From the cell containing the given text, extract its center point as (X, Y) coordinate. 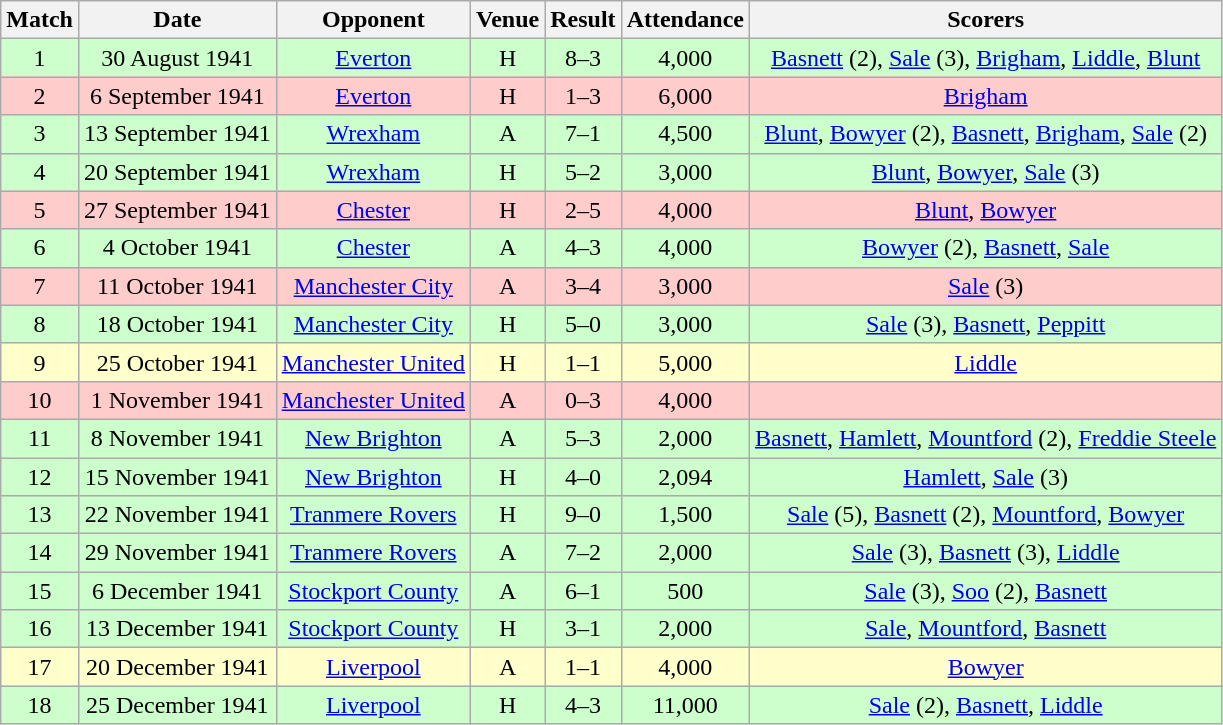
6 September 1941 (177, 96)
Liddle (986, 362)
3–1 (583, 629)
13 (40, 515)
8 (40, 324)
Basnett (2), Sale (3), Brigham, Liddle, Blunt (986, 58)
27 September 1941 (177, 210)
13 December 1941 (177, 629)
Basnett, Hamlett, Mountford (2), Freddie Steele (986, 438)
Sale, Mountford, Basnett (986, 629)
6,000 (685, 96)
22 November 1941 (177, 515)
8–3 (583, 58)
7–2 (583, 553)
Bowyer (2), Basnett, Sale (986, 248)
18 (40, 705)
20 September 1941 (177, 172)
Hamlett, Sale (3) (986, 477)
4 October 1941 (177, 248)
3 (40, 134)
11 (40, 438)
Brigham (986, 96)
Match (40, 20)
0–3 (583, 400)
Sale (3), Soo (2), Basnett (986, 591)
Sale (3), Basnett (3), Liddle (986, 553)
Blunt, Bowyer, Sale (3) (986, 172)
Opponent (373, 20)
1,500 (685, 515)
Result (583, 20)
Bowyer (986, 667)
Venue (508, 20)
3–4 (583, 286)
6 (40, 248)
Sale (3), Basnett, Peppitt (986, 324)
15 (40, 591)
2–5 (583, 210)
5–2 (583, 172)
30 August 1941 (177, 58)
9–0 (583, 515)
7–1 (583, 134)
Sale (3) (986, 286)
18 October 1941 (177, 324)
20 December 1941 (177, 667)
4,500 (685, 134)
11,000 (685, 705)
Scorers (986, 20)
5–0 (583, 324)
Date (177, 20)
29 November 1941 (177, 553)
4–0 (583, 477)
17 (40, 667)
Sale (2), Basnett, Liddle (986, 705)
16 (40, 629)
13 September 1941 (177, 134)
Attendance (685, 20)
8 November 1941 (177, 438)
1–3 (583, 96)
4 (40, 172)
12 (40, 477)
7 (40, 286)
Sale (5), Basnett (2), Mountford, Bowyer (986, 515)
2,094 (685, 477)
25 October 1941 (177, 362)
Blunt, Bowyer (2), Basnett, Brigham, Sale (2) (986, 134)
5–3 (583, 438)
Blunt, Bowyer (986, 210)
9 (40, 362)
1 November 1941 (177, 400)
5,000 (685, 362)
14 (40, 553)
11 October 1941 (177, 286)
2 (40, 96)
5 (40, 210)
6–1 (583, 591)
10 (40, 400)
25 December 1941 (177, 705)
6 December 1941 (177, 591)
15 November 1941 (177, 477)
1 (40, 58)
500 (685, 591)
